Determine the (X, Y) coordinate at the center of the cell enclosing the given text.  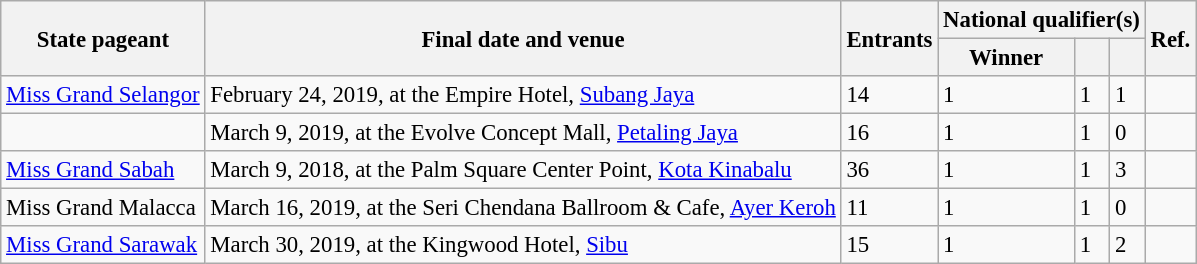
Miss Grand Sabah (103, 170)
15 (890, 245)
State pageant (103, 38)
2 (1128, 245)
Entrants (890, 38)
March 30, 2019, at the Kingwood Hotel, Sibu (523, 245)
March 16, 2019, at the Seri Chendana Ballroom & Cafe, Ayer Keroh (523, 208)
3 (1128, 170)
16 (890, 133)
11 (890, 208)
36 (890, 170)
Miss Grand Selangor (103, 95)
March 9, 2019, at the Evolve Concept Mall, Petaling Jaya (523, 133)
14 (890, 95)
Miss Grand Malacca (103, 208)
March 9, 2018, at the Palm Square Center Point, Kota Kinabalu (523, 170)
February 24, 2019, at the Empire Hotel, Subang Jaya (523, 95)
Final date and venue (523, 38)
Miss Grand Sarawak (103, 245)
National qualifier(s) (1042, 20)
Winner (1006, 58)
Ref. (1170, 38)
